Identify which cell holds the provided text, then report its (x, y) central coordinate. 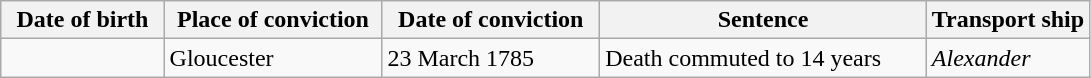
23 March 1785 (491, 58)
Death commuted to 14 years (764, 58)
Transport ship (1008, 20)
Date of conviction (491, 20)
Gloucester (273, 58)
Alexander (1008, 58)
Date of birth (82, 20)
Place of conviction (273, 20)
Sentence (764, 20)
